Return [x, y] of the center of cell containing provided text 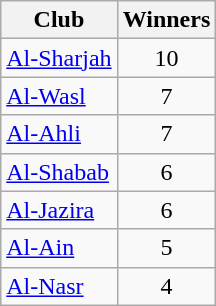
Al-Ahli [59, 134]
Al-Sharjah [59, 58]
Al-Ain [59, 248]
Al-Shabab [59, 172]
5 [166, 248]
Al-Wasl [59, 96]
Winners [166, 20]
Club [59, 20]
10 [166, 58]
Al-Jazira [59, 210]
4 [166, 286]
Al-Nasr [59, 286]
